Determine the [x, y] coordinate at the center of the cell enclosing the given text.  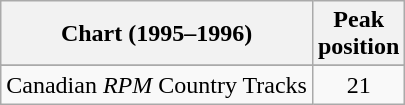
Canadian RPM Country Tracks [157, 85]
Chart (1995–1996) [157, 34]
21 [358, 85]
Peakposition [358, 34]
